Pinpoint the cell where the given text exists, returning its [X, Y] midpoint coordinate. 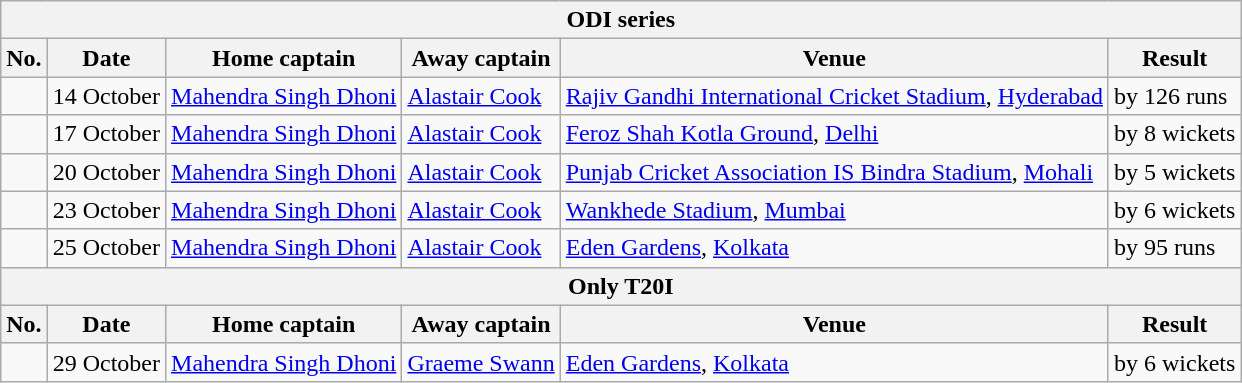
14 October [106, 96]
Feroz Shah Kotla Ground, Delhi [834, 134]
Graeme Swann [481, 362]
20 October [106, 172]
23 October [106, 210]
Rajiv Gandhi International Cricket Stadium, Hyderabad [834, 96]
Punjab Cricket Association IS Bindra Stadium, Mohali [834, 172]
by 5 wickets [1174, 172]
29 October [106, 362]
Only T20I [621, 286]
by 8 wickets [1174, 134]
17 October [106, 134]
by 95 runs [1174, 248]
25 October [106, 248]
Wankhede Stadium, Mumbai [834, 210]
ODI series [621, 20]
by 126 runs [1174, 96]
